Pinpoint the cell where the given text exists, returning its [x, y] midpoint coordinate. 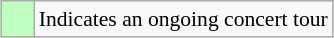
Indicates an ongoing concert tour [184, 19]
